Identify which cell holds the provided text, then report its (X, Y) central coordinate. 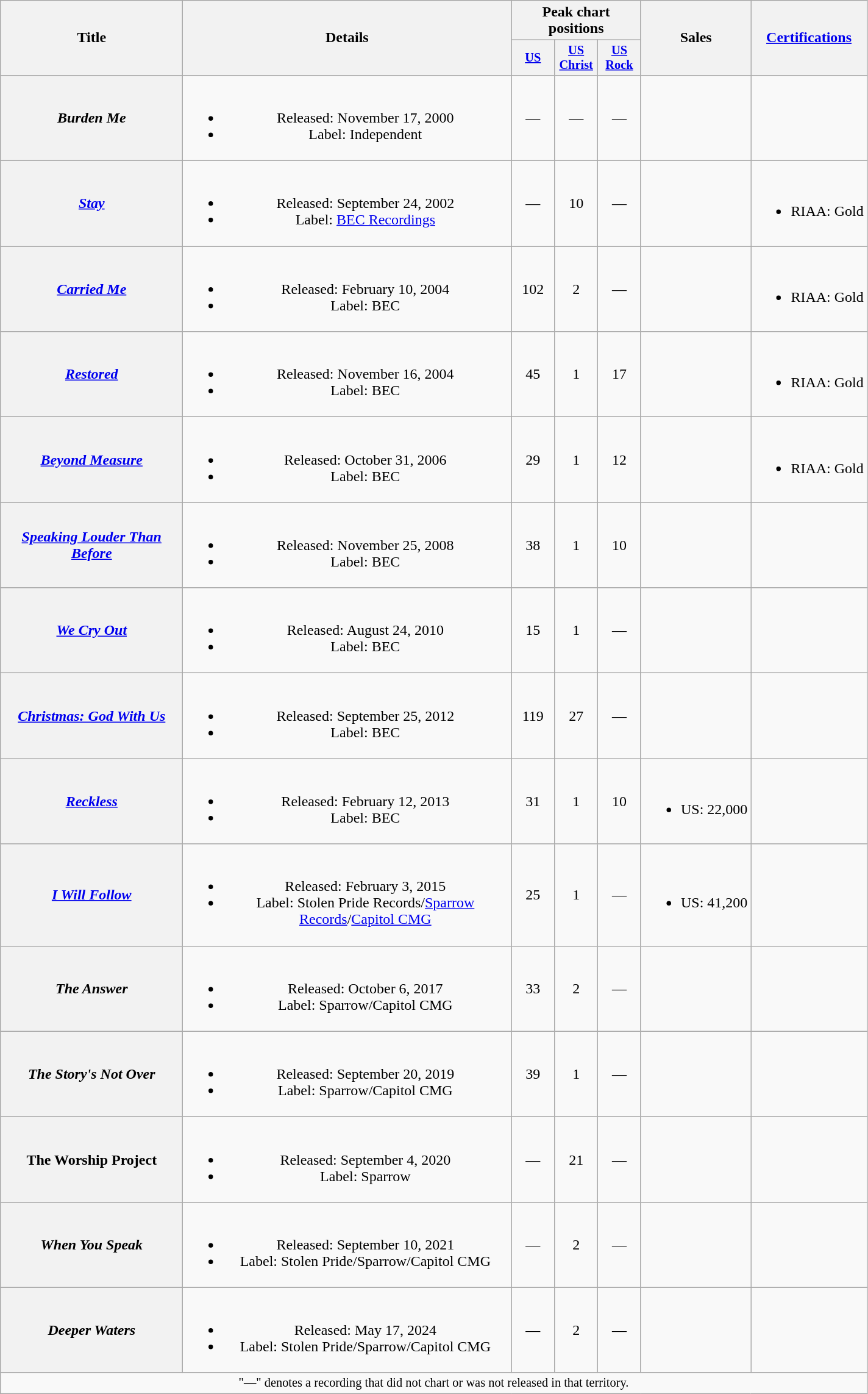
We Cry Out (91, 631)
US (533, 58)
USRock (619, 58)
When You Speak (91, 1245)
Beyond Measure (91, 460)
Reckless (91, 801)
Released: September 24, 2002Label: BEC Recordings (347, 204)
45 (533, 374)
Peak chart positions (577, 21)
Released: February 12, 2013Label: BEC (347, 801)
29 (533, 460)
Released: February 3, 2015Label: Stolen Pride Records/Sparrow Records/Capitol CMG (347, 895)
12 (619, 460)
"—" denotes a recording that did not chart or was not released in that territory. (434, 1383)
Restored (91, 374)
27 (577, 716)
USChrist (577, 58)
Details (347, 38)
Released: November 17, 2000Label: Independent (347, 118)
15 (533, 631)
25 (533, 895)
Christmas: God With Us (91, 716)
Released: September 25, 2012Label: BEC (347, 716)
Released: October 6, 2017Label: Sparrow/Capitol CMG (347, 988)
Released: August 24, 2010Label: BEC (347, 631)
Released: November 16, 2004Label: BEC (347, 374)
Stay (91, 204)
38 (533, 545)
33 (533, 988)
Title (91, 38)
Speaking Louder Than Before (91, 545)
Carried Me (91, 289)
Released: September 10, 2021Label: Stolen Pride/Sparrow/Capitol CMG (347, 1245)
The Story's Not Over (91, 1074)
Released: May 17, 2024Label: Stolen Pride/Sparrow/Capitol CMG (347, 1330)
US: 22,000 (695, 801)
US: 41,200 (695, 895)
Released: September 4, 2020Label: Sparrow (347, 1159)
102 (533, 289)
21 (577, 1159)
Certifications (809, 38)
The Worship Project (91, 1159)
31 (533, 801)
Released: October 31, 2006Label: BEC (347, 460)
Burden Me (91, 118)
Sales (695, 38)
17 (619, 374)
Released: September 20, 2019Label: Sparrow/Capitol CMG (347, 1074)
I Will Follow (91, 895)
39 (533, 1074)
Deeper Waters (91, 1330)
Released: February 10, 2004Label: BEC (347, 289)
The Answer (91, 988)
Released: November 25, 2008Label: BEC (347, 545)
119 (533, 716)
